Provide the (x, y) coordinate of the cell's center where the given text is located.  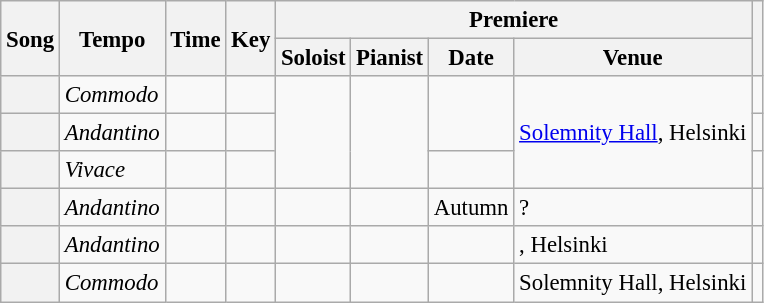
Premiere (514, 20)
Autumn (470, 208)
Soloist (314, 58)
Date (470, 58)
Vivace (112, 170)
Tempo (112, 38)
, Helsinki (633, 245)
? (633, 208)
Key (251, 38)
Pianist (390, 58)
Time (196, 38)
Venue (633, 58)
Song (30, 38)
